Scan for the cell matching the given text and deliver its [X, Y] coordinate at center. 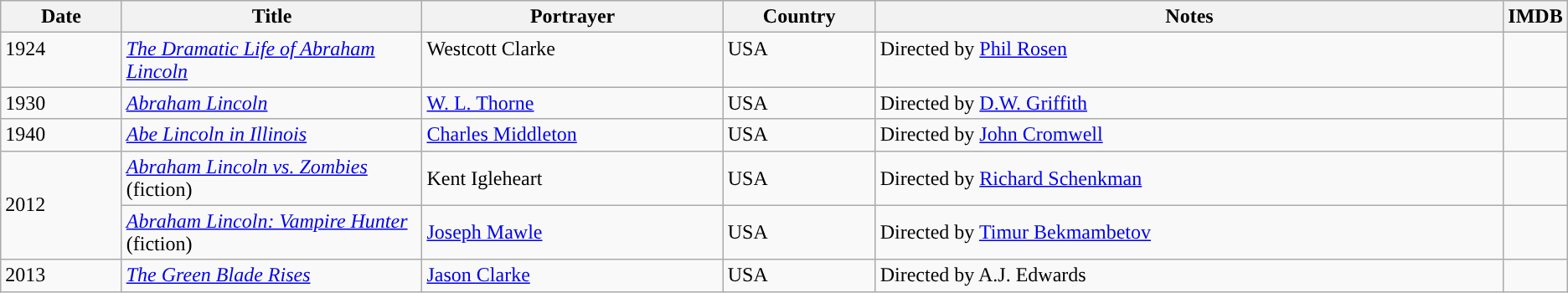
Date [61, 17]
1930 [61, 103]
Abraham Lincoln: Vampire Hunter (fiction) [271, 233]
The Dramatic Life of Abraham Lincoln [271, 60]
Directed by Timur Bekmambetov [1189, 233]
1940 [61, 135]
W. L. Thorne [573, 103]
IMDB [1535, 17]
Directed by D.W. Griffith [1189, 103]
Jason Clarke [573, 275]
Westcott Clarke [573, 60]
2012 [61, 205]
The Green Blade Rises [271, 275]
Title [271, 17]
Portrayer [573, 17]
Directed by Phil Rosen [1189, 60]
Country [799, 17]
2013 [61, 275]
Directed by John Cromwell [1189, 135]
Kent Igleheart [573, 177]
Abe Lincoln in Illinois [271, 135]
Abraham Lincoln vs. Zombies (fiction) [271, 177]
Charles Middleton [573, 135]
1924 [61, 60]
Abraham Lincoln [271, 103]
Directed by Richard Schenkman [1189, 177]
Directed by A.J. Edwards [1189, 275]
Notes [1189, 17]
Joseph Mawle [573, 233]
